Output the (x, y) coordinate of the center of the cell containing the given text.  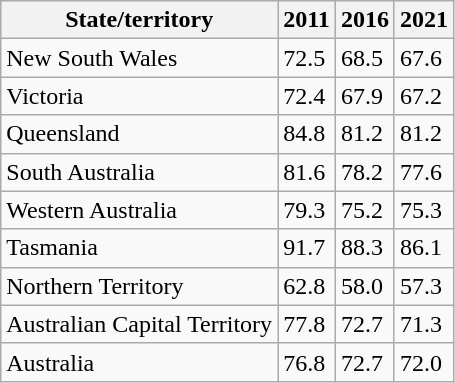
62.8 (307, 286)
77.6 (424, 172)
58.0 (364, 286)
2011 (307, 20)
67.9 (364, 96)
84.8 (307, 134)
New South Wales (140, 58)
72.5 (307, 58)
79.3 (307, 210)
Northern Territory (140, 286)
76.8 (307, 362)
Australia (140, 362)
Victoria (140, 96)
57.3 (424, 286)
State/territory (140, 20)
81.6 (307, 172)
Tasmania (140, 248)
68.5 (364, 58)
75.3 (424, 210)
75.2 (364, 210)
78.2 (364, 172)
88.3 (364, 248)
71.3 (424, 324)
Western Australia (140, 210)
Queensland (140, 134)
86.1 (424, 248)
67.6 (424, 58)
72.0 (424, 362)
77.8 (307, 324)
91.7 (307, 248)
South Australia (140, 172)
Australian Capital Territory (140, 324)
2021 (424, 20)
72.4 (307, 96)
2016 (364, 20)
67.2 (424, 96)
